Search for the cell housing the specified text and yield its [X, Y] center coordinate. 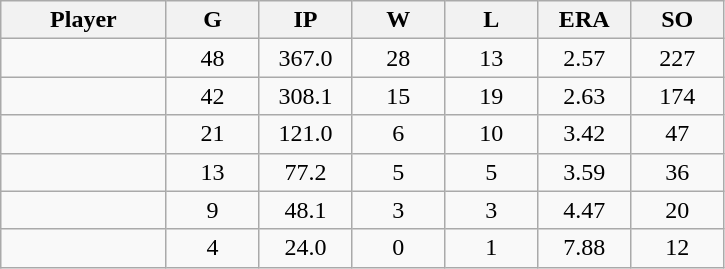
21 [212, 134]
SO [678, 20]
7.88 [584, 248]
G [212, 20]
24.0 [306, 248]
2.63 [584, 96]
3.42 [584, 134]
308.1 [306, 96]
367.0 [306, 58]
227 [678, 58]
48 [212, 58]
4.47 [584, 210]
77.2 [306, 172]
10 [492, 134]
28 [398, 58]
W [398, 20]
48.1 [306, 210]
ERA [584, 20]
6 [398, 134]
19 [492, 96]
1 [492, 248]
9 [212, 210]
42 [212, 96]
2.57 [584, 58]
L [492, 20]
IP [306, 20]
0 [398, 248]
121.0 [306, 134]
20 [678, 210]
36 [678, 172]
3.59 [584, 172]
Player [84, 20]
4 [212, 248]
15 [398, 96]
12 [678, 248]
47 [678, 134]
174 [678, 96]
